Determine the [X, Y] coordinate at the center of the cell enclosing the given text.  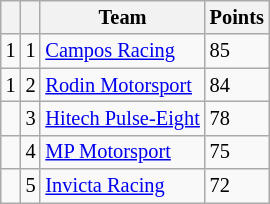
72 [237, 186]
84 [237, 85]
Hitech Pulse-Eight [122, 118]
75 [237, 152]
MP Motorsport [122, 152]
4 [31, 152]
Team [122, 17]
3 [31, 118]
Rodin Motorsport [122, 85]
5 [31, 186]
78 [237, 118]
85 [237, 51]
2 [31, 85]
Invicta Racing [122, 186]
Campos Racing [122, 51]
Points [237, 17]
